Determine the (X, Y) coordinate at the center of the cell enclosing the given text.  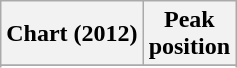
Chart (2012) (72, 34)
Peak position (189, 34)
